Determine the [X, Y] coordinate at the center of the cell enclosing the given text.  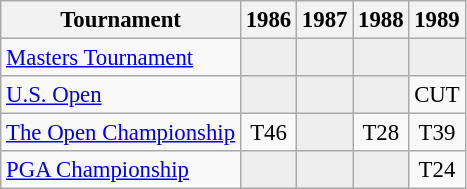
T39 [437, 133]
T24 [437, 170]
T46 [268, 133]
1987 [325, 20]
Masters Tournament [121, 58]
PGA Championship [121, 170]
Tournament [121, 20]
U.S. Open [121, 95]
CUT [437, 95]
1988 [381, 20]
1986 [268, 20]
1989 [437, 20]
T28 [381, 133]
The Open Championship [121, 133]
